Search for the cell housing the specified text and yield its [x, y] center coordinate. 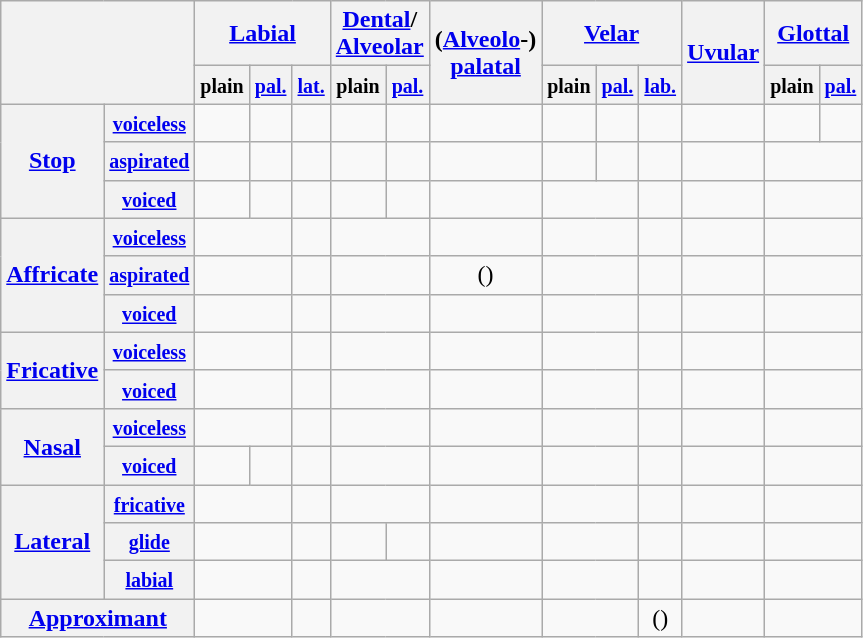
labial [150, 580]
Glottal [814, 34]
Labial [262, 34]
Lateral [52, 541]
Approximant [98, 618]
Fricative [52, 370]
lab. [660, 85]
lat. [311, 85]
Velar [612, 34]
Affricate [52, 275]
Dental/Alveolar [380, 34]
fricative [150, 503]
Nasal [52, 446]
glide [150, 542]
(Alveolo-)palatal [485, 52]
Stop [52, 161]
Uvular [724, 52]
